Capture the cell that displays the provided text and extract its [X, Y] central coordinate. 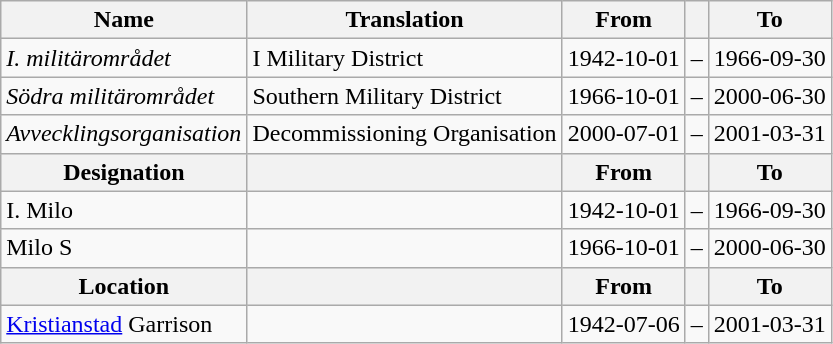
Kristianstad Garrison [124, 324]
Decommissioning Organisation [404, 134]
1942-07-06 [624, 324]
I. Milo [124, 210]
I Military District [404, 58]
2000-07-01 [624, 134]
Designation [124, 172]
Avvecklingsorganisation [124, 134]
Milo S [124, 248]
Södra militärområdet [124, 96]
Translation [404, 20]
I. militärområdet [124, 58]
Southern Military District [404, 96]
Name [124, 20]
Location [124, 286]
